Output the [X, Y] coordinate of the center of the cell containing the given text.  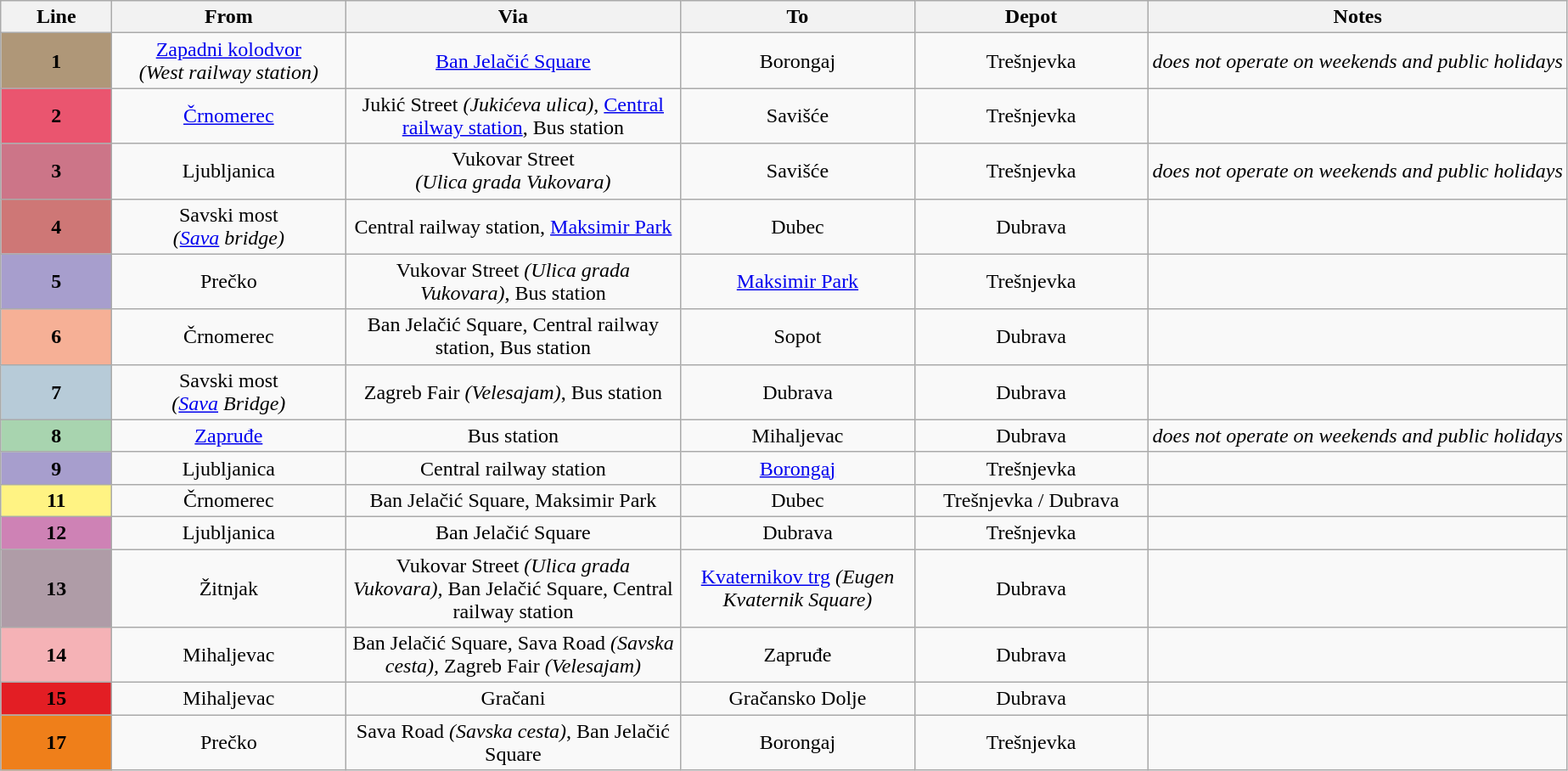
11 [56, 500]
Žitnjak [229, 588]
4 [56, 226]
Depot [1031, 17]
9 [56, 468]
8 [56, 436]
17 [56, 742]
7 [56, 392]
12 [56, 532]
14 [56, 656]
Bus station [513, 436]
Maksimir Park [798, 282]
Jukić Street (Jukićeva ulica), Central railway station, Bus station [513, 115]
To [798, 17]
Sava Road (Savska cesta), Ban Jelačić Square [513, 742]
Ban Jelačić Square, Maksimir Park [513, 500]
Notes [1357, 17]
Ban Jelačić Square, Sava Road (Savska cesta), Zagreb Fair (Velesajam) [513, 656]
5 [56, 282]
Kvaternikov trg (Eugen Kvaternik Square) [798, 588]
Ban Jelačić Square, Central railway station, Bus station [513, 336]
Central railway station, Maksimir Park [513, 226]
6 [56, 336]
1 [56, 61]
Trešnjevka / Dubrava [1031, 500]
Line [56, 17]
Gračani [513, 699]
Vukovar Street(Ulica grada Vukovara) [513, 172]
13 [56, 588]
Via [513, 17]
Gračansko Dolje [798, 699]
Vukovar Street (Ulica grada Vukovara), Bus station [513, 282]
Central railway station [513, 468]
Savski most(Sava bridge) [229, 226]
2 [56, 115]
Sopot [798, 336]
3 [56, 172]
15 [56, 699]
Vukovar Street (Ulica grada Vukovara), Ban Jelačić Square, Central railway station [513, 588]
Savski most(Sava Bridge) [229, 392]
From [229, 17]
Zagreb Fair (Velesajam), Bus station [513, 392]
Zapadni kolodvor(West railway station) [229, 61]
